Detect which cell encompasses the target text, then output its [X, Y] center coordinate. 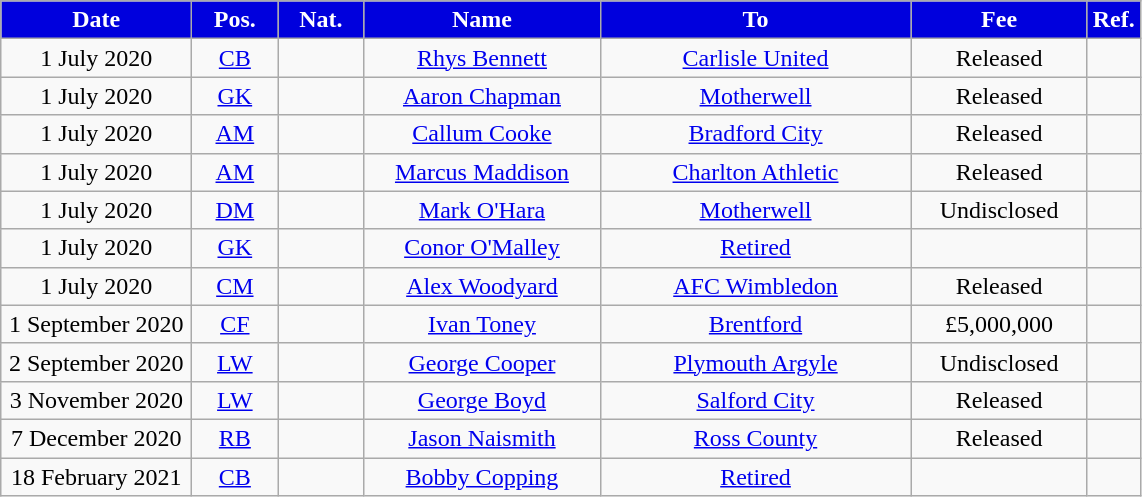
RB [235, 438]
Alex Woodyard [482, 286]
Plymouth Argyle [756, 362]
£5,000,000 [999, 324]
Bradford City [756, 134]
18 February 2021 [96, 477]
Jason Naismith [482, 438]
AFC Wimbledon [756, 286]
Nat. [321, 20]
Date [96, 20]
Mark O'Hara [482, 210]
Ref. [1114, 20]
George Boyd [482, 400]
To [756, 20]
Ross County [756, 438]
Bobby Copping [482, 477]
1 September 2020 [96, 324]
DM [235, 210]
Conor O'Malley [482, 248]
Aaron Chapman [482, 96]
Charlton Athletic [756, 172]
Salford City [756, 400]
Brentford [756, 324]
CF [235, 324]
George Cooper [482, 362]
CM [235, 286]
Rhys Bennett [482, 58]
Pos. [235, 20]
Ivan Toney [482, 324]
Callum Cooke [482, 134]
7 December 2020 [96, 438]
Marcus Maddison [482, 172]
2 September 2020 [96, 362]
Fee [999, 20]
Carlisle United [756, 58]
3 November 2020 [96, 400]
Name [482, 20]
